Search for the cell housing the specified text and yield its [X, Y] center coordinate. 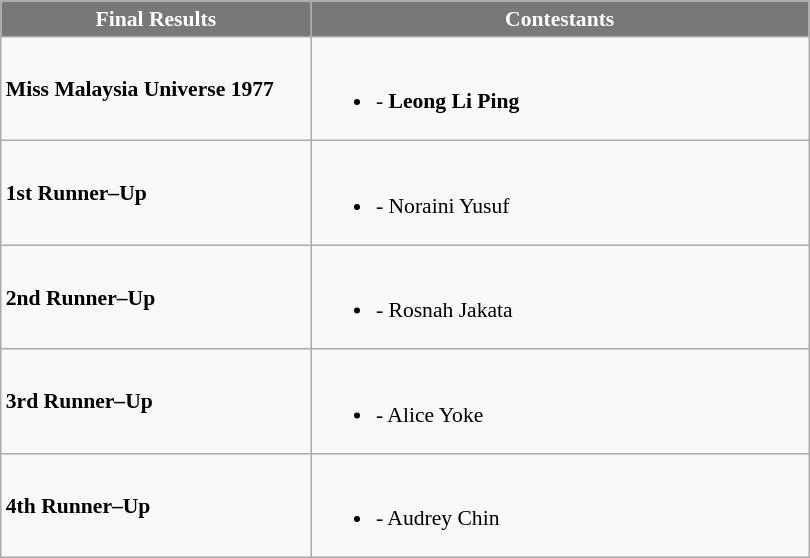
- Leong Li Ping [560, 89]
- Noraini Yusuf [560, 193]
1st Runner–Up [156, 193]
2nd Runner–Up [156, 297]
4th Runner–Up [156, 506]
3rd Runner–Up [156, 402]
Miss Malaysia Universe 1977 [156, 89]
- Alice Yoke [560, 402]
- Audrey Chin [560, 506]
- Rosnah Jakata [560, 297]
Contestants [560, 19]
Final Results [156, 19]
